Scan for the cell matching the given text and deliver its [x, y] coordinate at center. 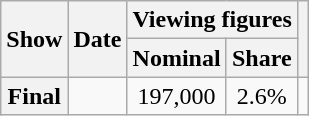
Share [262, 58]
197,000 [176, 96]
Final [34, 96]
Show [34, 39]
Viewing figures [212, 20]
2.6% [262, 96]
Date [98, 39]
Nominal [176, 58]
